Locate the cell with the specified text and output its [X, Y] center coordinate. 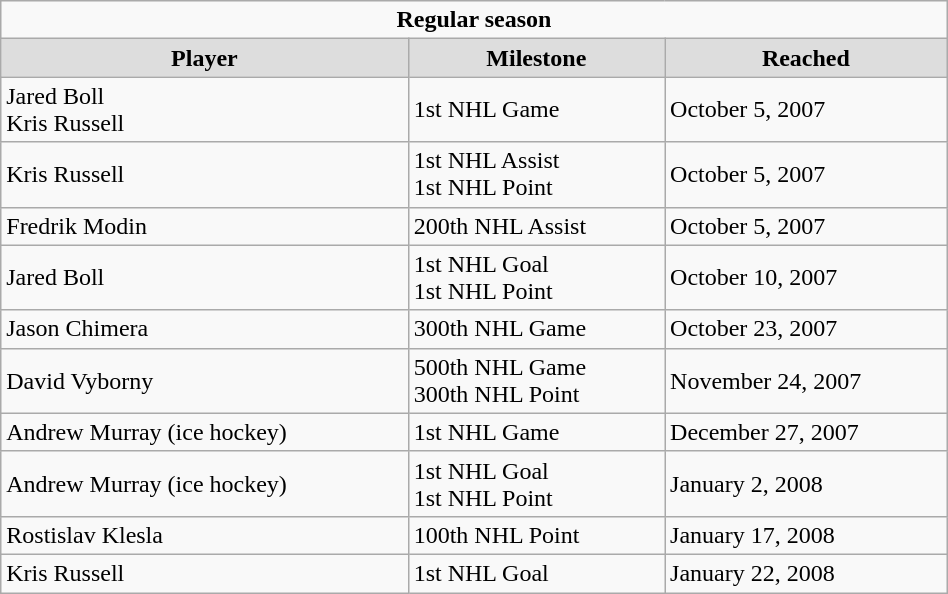
Rostislav Klesla [204, 535]
October 10, 2007 [806, 278]
Player [204, 58]
500th NHL Game300th NHL Point [536, 380]
January 17, 2008 [806, 535]
200th NHL Assist [536, 226]
1st NHL Assist1st NHL Point [536, 174]
1st NHL Goal [536, 573]
January 2, 2008 [806, 484]
October 23, 2007 [806, 329]
December 27, 2007 [806, 432]
January 22, 2008 [806, 573]
Jason Chimera [204, 329]
November 24, 2007 [806, 380]
Fredrik Modin [204, 226]
David Vyborny [204, 380]
Jared BollKris Russell [204, 110]
Regular season [474, 20]
Jared Boll [204, 278]
300th NHL Game [536, 329]
100th NHL Point [536, 535]
Reached [806, 58]
Milestone [536, 58]
